Output the [X, Y] coordinate of the center of the cell containing the given text.  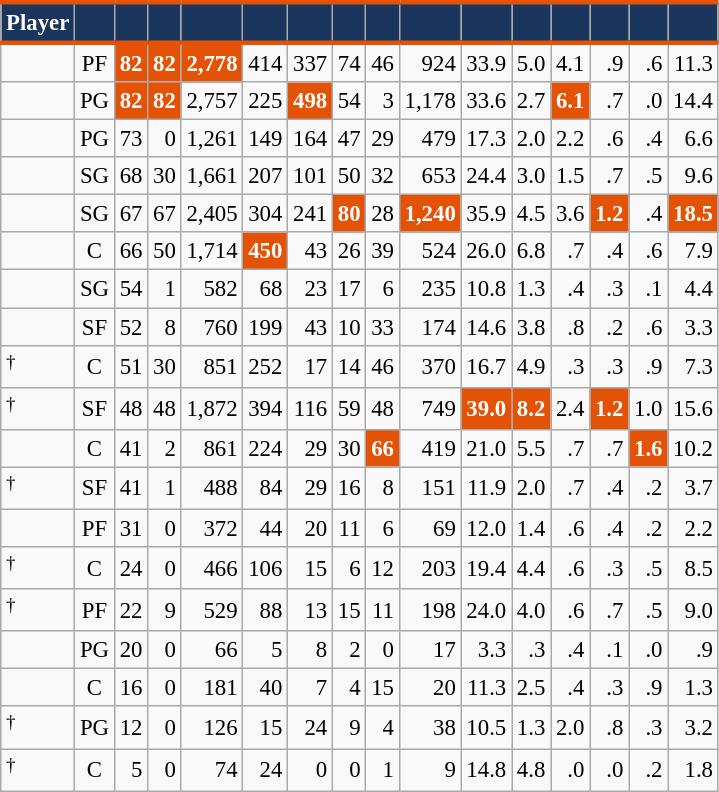
3.7 [693, 488]
8.5 [693, 568]
32 [382, 176]
524 [430, 251]
51 [130, 366]
10.2 [693, 449]
1,178 [430, 101]
33.6 [486, 101]
1.5 [570, 176]
1,261 [212, 139]
4.0 [532, 610]
6.1 [570, 101]
10 [348, 327]
1.0 [648, 408]
749 [430, 408]
69 [430, 528]
59 [348, 408]
10.8 [486, 289]
11.9 [486, 488]
26.0 [486, 251]
47 [348, 139]
22 [130, 610]
Player [38, 22]
80 [348, 214]
3.2 [693, 728]
3 [382, 101]
15.6 [693, 408]
151 [430, 488]
488 [212, 488]
2,405 [212, 214]
126 [212, 728]
224 [266, 449]
394 [266, 408]
116 [310, 408]
12.0 [486, 528]
370 [430, 366]
26 [348, 251]
8.2 [532, 408]
1,240 [430, 214]
14 [348, 366]
851 [212, 366]
4.9 [532, 366]
21.0 [486, 449]
40 [266, 688]
2,757 [212, 101]
13 [310, 610]
6.8 [532, 251]
207 [266, 176]
14.4 [693, 101]
6.6 [693, 139]
31 [130, 528]
1.8 [693, 770]
1,872 [212, 408]
23 [310, 289]
181 [212, 688]
2,778 [212, 62]
52 [130, 327]
38 [430, 728]
337 [310, 62]
17.3 [486, 139]
9.0 [693, 610]
372 [212, 528]
44 [266, 528]
4.5 [532, 214]
5.0 [532, 62]
33 [382, 327]
39 [382, 251]
466 [212, 568]
16.7 [486, 366]
203 [430, 568]
174 [430, 327]
419 [430, 449]
1,714 [212, 251]
498 [310, 101]
450 [266, 251]
582 [212, 289]
1.4 [532, 528]
3.8 [532, 327]
10.5 [486, 728]
252 [266, 366]
4.1 [570, 62]
84 [266, 488]
73 [130, 139]
39.0 [486, 408]
24.4 [486, 176]
5.5 [532, 449]
106 [266, 568]
101 [310, 176]
3.0 [532, 176]
35.9 [486, 214]
33.9 [486, 62]
7.3 [693, 366]
14.6 [486, 327]
225 [266, 101]
7 [310, 688]
235 [430, 289]
414 [266, 62]
529 [212, 610]
19.4 [486, 568]
199 [266, 327]
3.6 [570, 214]
4.8 [532, 770]
479 [430, 139]
924 [430, 62]
88 [266, 610]
241 [310, 214]
304 [266, 214]
7.9 [693, 251]
14.8 [486, 770]
2.5 [532, 688]
2.4 [570, 408]
28 [382, 214]
24.0 [486, 610]
1,661 [212, 176]
1.6 [648, 449]
198 [430, 610]
2.7 [532, 101]
760 [212, 327]
9.6 [693, 176]
149 [266, 139]
18.5 [693, 214]
164 [310, 139]
653 [430, 176]
861 [212, 449]
